For the text-containing cell, return its midpoint in (x, y) coordinate format. 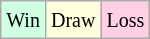
Win (24, 20)
Loss (126, 20)
Draw (72, 20)
